Provide the (x, y) coordinate of the cell's center where the given text is located.  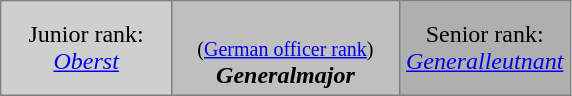
Junior rank:Oberst (86, 48)
Senior rank:Generalleutnant (484, 48)
(German officer rank)Generalmajor (286, 48)
